Search for the cell housing the specified text and yield its [x, y] center coordinate. 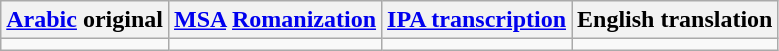
Arabic original [85, 20]
MSA Romanization [274, 20]
English translation [675, 20]
IPA transcription [477, 20]
